Search for the cell housing the specified text and yield its (X, Y) center coordinate. 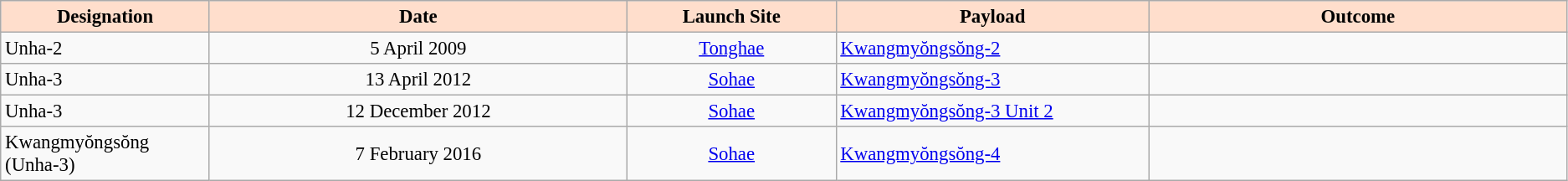
Kwangmyŏngsŏng-4 (992, 154)
Payload (992, 17)
7 February 2016 (418, 154)
12 December 2012 (418, 111)
Kwangmyŏngsŏng-3 Unit 2 (992, 111)
13 April 2012 (418, 80)
Date (418, 17)
Kwangmyŏngsŏng (Unha-3) (105, 154)
Designation (105, 17)
Tonghae (731, 49)
Unha-2 (105, 49)
Kwangmyŏngsŏng-2 (992, 49)
Kwangmyŏngsŏng-3 (992, 80)
Outcome (1357, 17)
5 April 2009 (418, 49)
Launch Site (731, 17)
